From the cell containing the given text, extract its center point as (X, Y) coordinate. 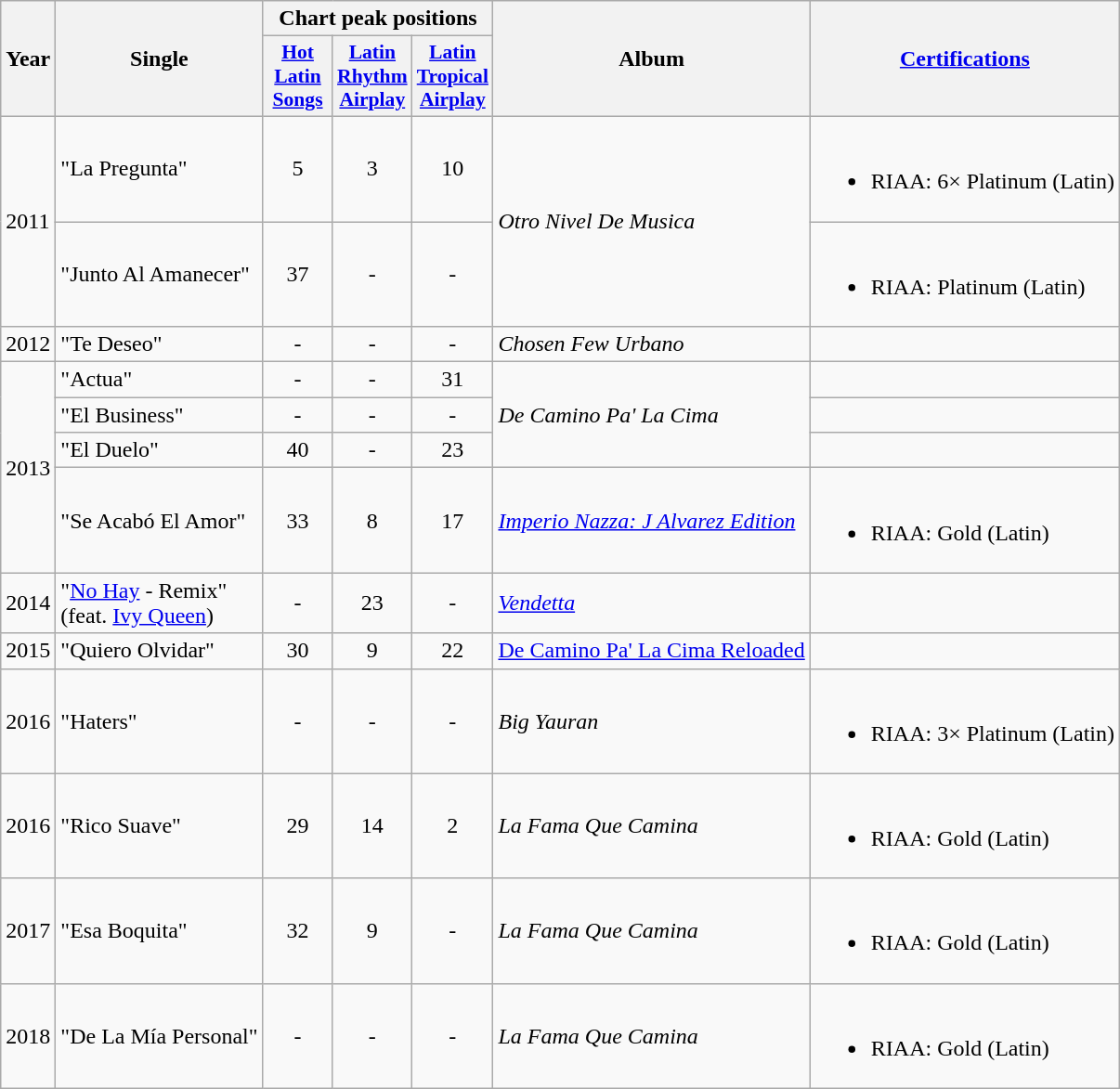
Big Yauran (652, 720)
2018 (28, 1036)
8 (372, 520)
"Rico Suave" (160, 826)
"Junto Al Amanecer" (160, 273)
2012 (28, 344)
"Actua" (160, 380)
"Esa Boquita" (160, 930)
"Te Deseo" (160, 344)
Latin Tropical Airplay (453, 76)
De Camino Pa' La Cima (652, 415)
2017 (28, 930)
2013 (28, 468)
"Se Acabó El Amor" (160, 520)
Chart peak positions (378, 19)
Year (28, 59)
"No Hay - Remix"(feat. Ivy Queen) (160, 603)
De Camino Pa' La Cima Reloaded (652, 651)
30 (297, 651)
2014 (28, 603)
RIAA: Platinum (Latin) (964, 273)
17 (453, 520)
Certifications (964, 59)
29 (297, 826)
3 (372, 169)
RIAA: 3× Platinum (Latin) (964, 720)
"Haters" (160, 720)
"De La Mía Personal" (160, 1036)
Vendetta (652, 603)
14 (372, 826)
32 (297, 930)
10 (453, 169)
"La Pregunta" (160, 169)
2011 (28, 221)
2 (453, 826)
Single (160, 59)
Album (652, 59)
Hot Latin Songs (297, 76)
31 (453, 380)
Imperio Nazza: J Alvarez Edition (652, 520)
"El Duelo" (160, 450)
"El Business" (160, 415)
33 (297, 520)
5 (297, 169)
37 (297, 273)
Otro Nivel De Musica (652, 221)
40 (297, 450)
RIAA: 6× Platinum (Latin) (964, 169)
Chosen Few Urbano (652, 344)
22 (453, 651)
"Quiero Olvidar" (160, 651)
Latin Rhythm Airplay (372, 76)
2015 (28, 651)
